Capture the cell that displays the provided text and extract its [X, Y] central coordinate. 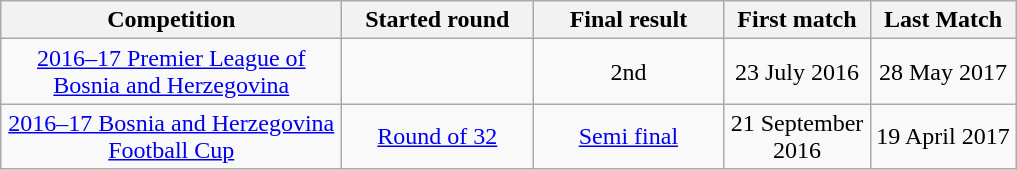
28 May 2017 [943, 72]
19 April 2017 [943, 136]
2016–17 Premier League of Bosnia and Herzegovina [172, 72]
2nd [628, 72]
Started round [438, 20]
First match [797, 20]
Final result [628, 20]
2016–17 Bosnia and Herzegovina Football Cup [172, 136]
Round of 32 [438, 136]
Last Match [943, 20]
23 July 2016 [797, 72]
Semi final [628, 136]
Competition [172, 20]
21 September 2016 [797, 136]
